Determine the [x, y] coordinate at the center of the cell enclosing the given text.  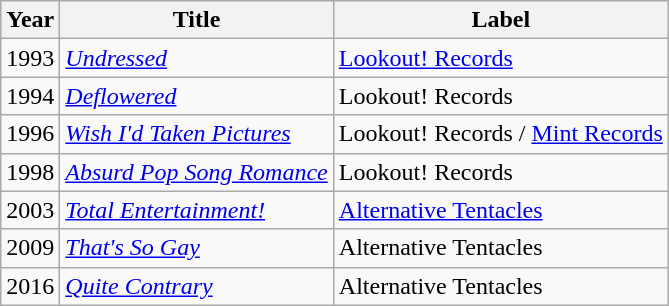
Wish I'd Taken Pictures [196, 134]
Lookout! Records / Mint Records [500, 134]
1993 [30, 58]
2009 [30, 248]
1998 [30, 172]
Absurd Pop Song Romance [196, 172]
Year [30, 20]
Title [196, 20]
Label [500, 20]
1996 [30, 134]
Undressed [196, 58]
2016 [30, 286]
Quite Contrary [196, 286]
1994 [30, 96]
2003 [30, 210]
Deflowered [196, 96]
Total Entertainment! [196, 210]
That's So Gay [196, 248]
